Return [x, y] of the center of cell containing provided text 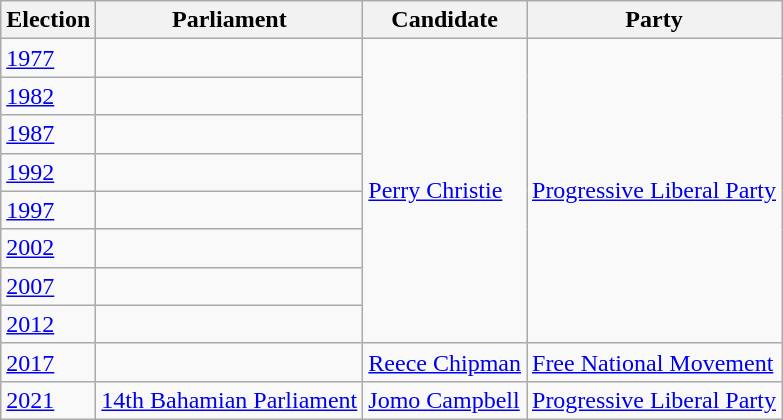
Party [654, 20]
14th Bahamian Parliament [230, 400]
2021 [48, 400]
1987 [48, 134]
1982 [48, 96]
1997 [48, 210]
Free National Movement [654, 362]
2007 [48, 286]
1992 [48, 172]
Candidate [445, 20]
Parliament [230, 20]
Election [48, 20]
Jomo Campbell [445, 400]
Reece Chipman [445, 362]
Perry Christie [445, 191]
2017 [48, 362]
2012 [48, 324]
2002 [48, 248]
1977 [48, 58]
